Find where the given text appears and provide that cell's center as (x, y) coordinate. 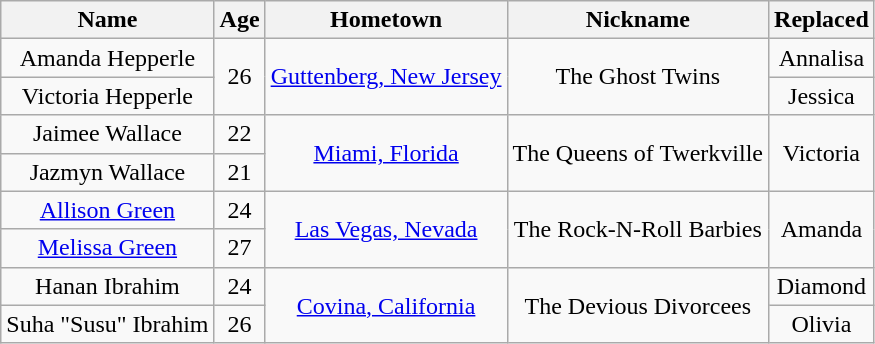
Jazmyn Wallace (108, 172)
Nickname (638, 20)
Victoria Hepperle (108, 96)
Annalisa (822, 58)
22 (240, 134)
Name (108, 20)
The Ghost Twins (638, 77)
Covina, California (386, 305)
Las Vegas, Nevada (386, 229)
Olivia (822, 324)
Age (240, 20)
Hanan Ibrahim (108, 286)
The Queens of Twerkville (638, 153)
Amanda Hepperle (108, 58)
The Rock-N-Roll Barbies (638, 229)
Hometown (386, 20)
Guttenberg, New Jersey (386, 77)
Jessica (822, 96)
The Devious Divorcees (638, 305)
Allison Green (108, 210)
Melissa Green (108, 248)
Victoria (822, 153)
21 (240, 172)
Replaced (822, 20)
27 (240, 248)
Miami, Florida (386, 153)
Diamond (822, 286)
Jaimee Wallace (108, 134)
Amanda (822, 229)
Suha "Susu" Ibrahim (108, 324)
